For the text-containing cell, return its midpoint in (X, Y) coordinate format. 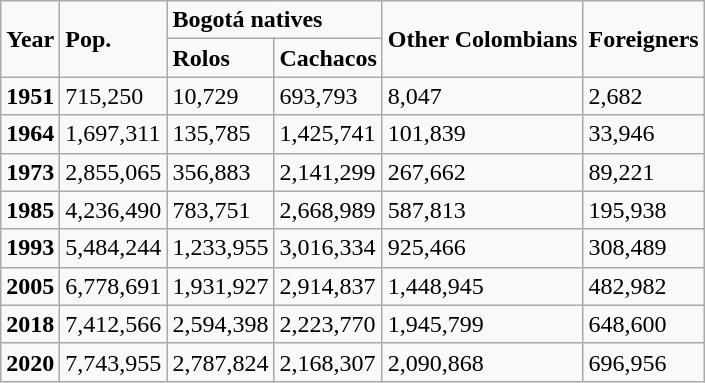
8,047 (482, 96)
Foreigners (644, 39)
195,938 (644, 210)
696,956 (644, 362)
2018 (30, 324)
1,945,799 (482, 324)
2,223,770 (328, 324)
693,793 (328, 96)
101,839 (482, 134)
Other Colombians (482, 39)
Rolos (220, 58)
2,668,989 (328, 210)
1951 (30, 96)
1985 (30, 210)
267,662 (482, 172)
1,697,311 (114, 134)
89,221 (644, 172)
2005 (30, 286)
5,484,244 (114, 248)
1,448,945 (482, 286)
2020 (30, 362)
10,729 (220, 96)
2,594,398 (220, 324)
2,855,065 (114, 172)
1,425,741 (328, 134)
Cachacos (328, 58)
33,946 (644, 134)
2,168,307 (328, 362)
4,236,490 (114, 210)
648,600 (644, 324)
Bogotá natives (274, 20)
356,883 (220, 172)
1993 (30, 248)
Year (30, 39)
1973 (30, 172)
3,016,334 (328, 248)
7,412,566 (114, 324)
1,931,927 (220, 286)
587,813 (482, 210)
2,141,299 (328, 172)
308,489 (644, 248)
7,743,955 (114, 362)
2,682 (644, 96)
2,914,837 (328, 286)
135,785 (220, 134)
6,778,691 (114, 286)
2,090,868 (482, 362)
2,787,824 (220, 362)
1964 (30, 134)
1,233,955 (220, 248)
783,751 (220, 210)
715,250 (114, 96)
925,466 (482, 248)
Pop. (114, 39)
482,982 (644, 286)
